Determine the (x, y) coordinate at the center of the cell enclosing the given text.  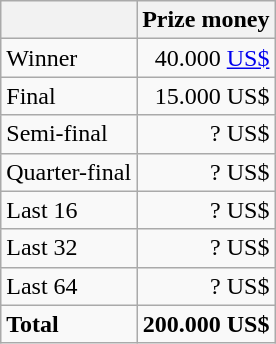
Final (69, 96)
200.000 US$ (206, 324)
15.000 US$ (206, 96)
Last 64 (69, 286)
Winner (69, 58)
40.000 US$ (206, 58)
Prize money (206, 20)
Last 16 (69, 210)
Last 32 (69, 248)
Total (69, 324)
Quarter-final (69, 172)
Semi-final (69, 134)
